Extract the [X, Y] coordinate from the center of the cell holding the provided text.  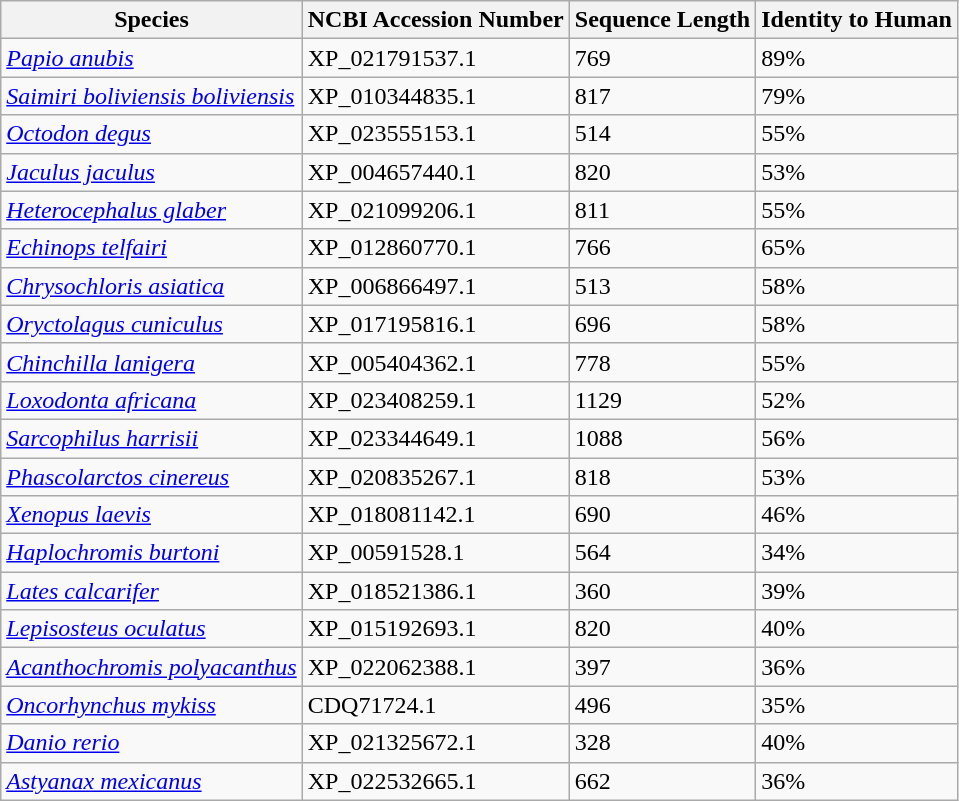
Sequence Length [662, 20]
XP_018521386.1 [436, 591]
Sarcophilus harrisii [152, 438]
Species [152, 20]
1088 [662, 438]
CDQ71724.1 [436, 705]
XP_021325672.1 [436, 743]
Saimiri boliviensis boliviensis [152, 96]
XP_005404362.1 [436, 362]
1129 [662, 400]
79% [857, 96]
Chrysochloris asiatica [152, 286]
514 [662, 134]
564 [662, 553]
778 [662, 362]
690 [662, 515]
Octodon degus [152, 134]
Jaculus jaculus [152, 172]
Lates calcarifer [152, 591]
Chinchilla lanigera [152, 362]
XP_023344649.1 [436, 438]
Echinops telfairi [152, 248]
360 [662, 591]
34% [857, 553]
766 [662, 248]
513 [662, 286]
Haplochromis burtoni [152, 553]
Papio anubis [152, 58]
35% [857, 705]
817 [662, 96]
Danio rerio [152, 743]
52% [857, 400]
XP_017195816.1 [436, 324]
39% [857, 591]
328 [662, 743]
XP_023555153.1 [436, 134]
46% [857, 515]
769 [662, 58]
XP_020835267.1 [436, 477]
XP_023408259.1 [436, 400]
Oryctolagus cuniculus [152, 324]
496 [662, 705]
397 [662, 667]
XP_015192693.1 [436, 629]
89% [857, 58]
XP_012860770.1 [436, 248]
Heterocephalus glaber [152, 210]
Astyanax mexicanus [152, 781]
XP_021791537.1 [436, 58]
65% [857, 248]
Acanthochromis polyacanthus [152, 667]
XP_00591528.1 [436, 553]
XP_018081142.1 [436, 515]
662 [662, 781]
Phascolarctos cinereus [152, 477]
696 [662, 324]
XP_022062388.1 [436, 667]
XP_006866497.1 [436, 286]
Oncorhynchus mykiss [152, 705]
818 [662, 477]
811 [662, 210]
Loxodonta africana [152, 400]
56% [857, 438]
NCBI Accession Number [436, 20]
XP_022532665.1 [436, 781]
Xenopus laevis [152, 515]
XP_010344835.1 [436, 96]
XP_021099206.1 [436, 210]
Identity to Human [857, 20]
Lepisosteus oculatus [152, 629]
XP_004657440.1 [436, 172]
